Extract the [X, Y] coordinate from the center of the cell holding the provided text.  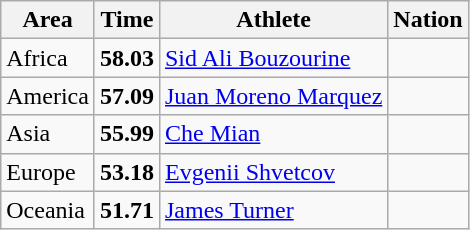
Asia [48, 134]
51.71 [126, 210]
Europe [48, 172]
Africa [48, 58]
America [48, 96]
James Turner [273, 210]
Athlete [273, 20]
58.03 [126, 58]
Nation [428, 20]
Oceania [48, 210]
Time [126, 20]
Evgenii Shvetcov [273, 172]
Sid Ali Bouzourine [273, 58]
Che Mian [273, 134]
Juan Moreno Marquez [273, 96]
55.99 [126, 134]
57.09 [126, 96]
Area [48, 20]
53.18 [126, 172]
